Find where the given text appears and provide that cell's center as (x, y) coordinate. 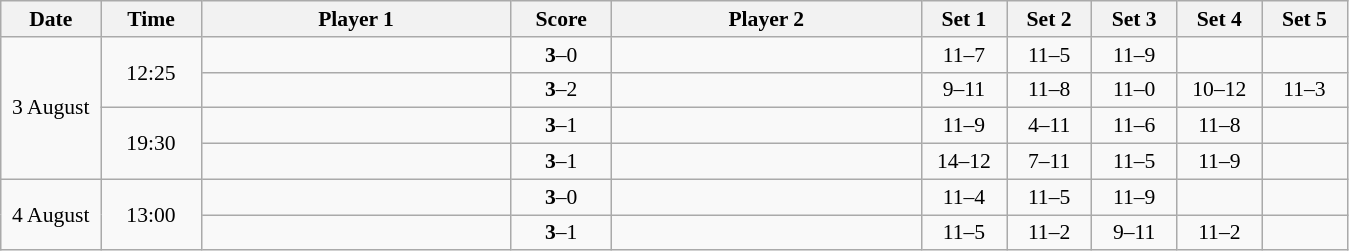
3–2 (561, 90)
Score (561, 19)
11–0 (1134, 90)
Set 3 (1134, 19)
4 August (51, 214)
Set 2 (1048, 19)
Date (51, 19)
Time (151, 19)
3 August (51, 108)
14–12 (964, 162)
Player 2 (766, 19)
4–11 (1048, 126)
10–12 (1220, 90)
Set 5 (1304, 19)
11–3 (1304, 90)
13:00 (151, 214)
12:25 (151, 72)
7–11 (1048, 162)
Player 1 (356, 19)
11–6 (1134, 126)
19:30 (151, 144)
11–7 (964, 55)
11–4 (964, 197)
Set 4 (1220, 19)
Set 1 (964, 19)
